Capture the cell that displays the provided text and extract its [X, Y] central coordinate. 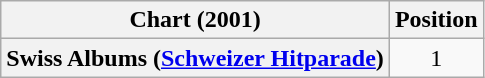
1 [436, 58]
Position [436, 20]
Chart (2001) [196, 20]
Swiss Albums (Schweizer Hitparade) [196, 58]
